Find where the given text appears and provide that cell's center as (x, y) coordinate. 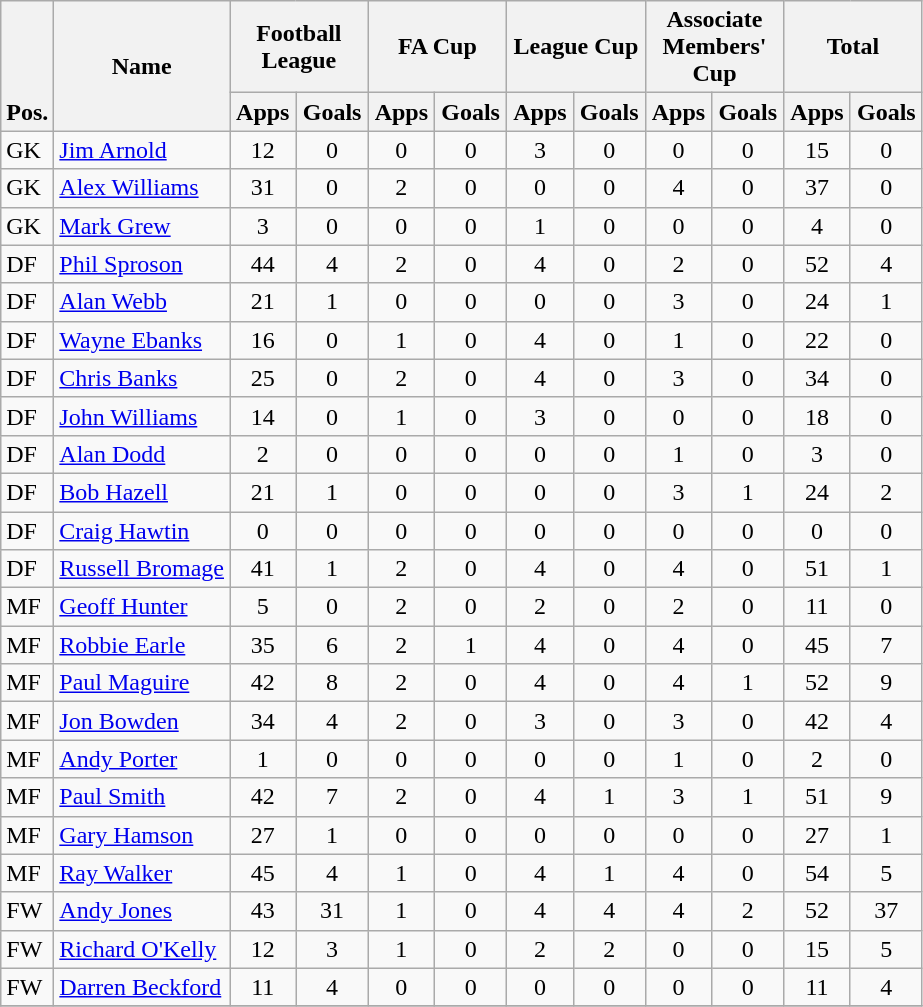
41 (264, 569)
25 (264, 378)
6 (332, 645)
Paul Smith (142, 797)
Pos. (28, 66)
22 (818, 340)
Chris Banks (142, 378)
Andy Porter (142, 759)
Bob Hazell (142, 492)
Richard O'Kelly (142, 949)
Football League (300, 47)
Jon Bowden (142, 721)
Wayne Ebanks (142, 340)
Paul Maguire (142, 683)
8 (332, 683)
League Cup (576, 47)
Andy Jones (142, 911)
Total (854, 47)
Phil Sproson (142, 264)
Associate Members' Cup (714, 47)
Darren Beckford (142, 987)
Geoff Hunter (142, 607)
43 (264, 911)
54 (818, 873)
14 (264, 416)
Alan Webb (142, 302)
Name (142, 66)
Craig Hawtin (142, 531)
Mark Grew (142, 226)
44 (264, 264)
Alan Dodd (142, 454)
35 (264, 645)
Robbie Earle (142, 645)
18 (818, 416)
Gary Hamson (142, 835)
16 (264, 340)
Ray Walker (142, 873)
Russell Bromage (142, 569)
Alex Williams (142, 188)
Jim Arnold (142, 150)
FA Cup (438, 47)
John Williams (142, 416)
